Return [X, Y] of the center of cell containing provided text 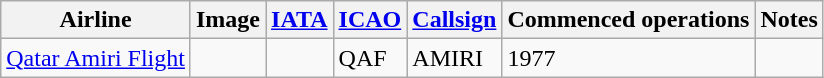
QAF [370, 58]
Airline [96, 20]
Qatar Amiri Flight [96, 58]
ICAO [370, 20]
AMIRI [454, 58]
Callsign [454, 20]
1977 [628, 58]
Commenced operations [628, 20]
IATA [300, 20]
Image [228, 20]
Notes [789, 20]
